Pinpoint the cell where the given text exists, returning its [X, Y] midpoint coordinate. 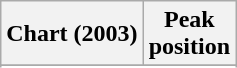
Peakposition [189, 34]
Chart (2003) [72, 34]
